Determine the (X, Y) coordinate at the center of the cell enclosing the given text.  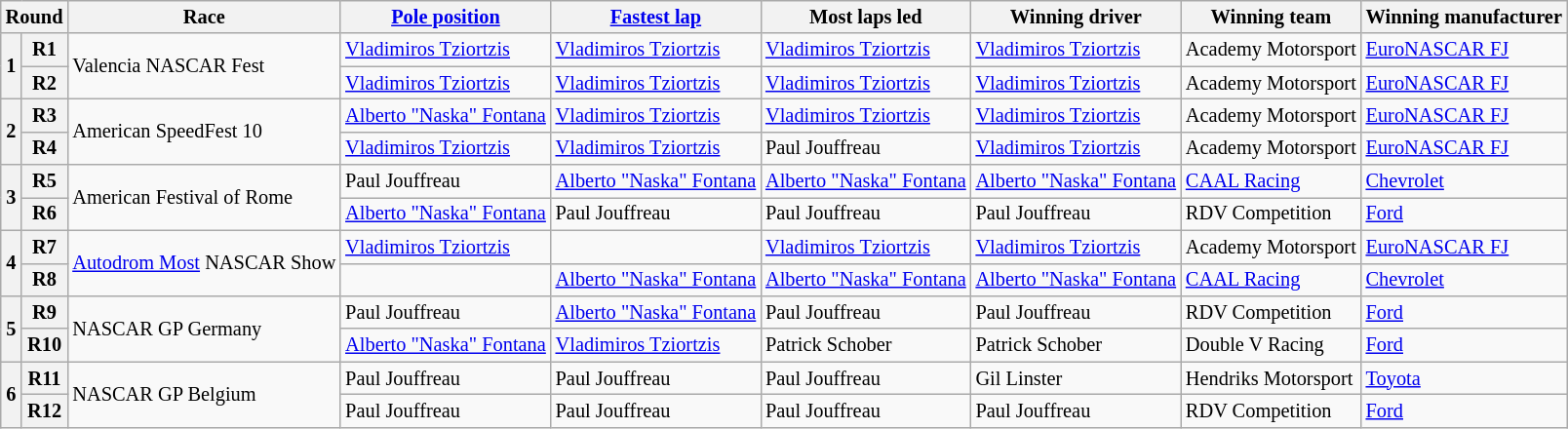
5 (12, 328)
6 (12, 394)
Valencia NASCAR Fest (204, 66)
Gil Linster (1077, 378)
R7 (45, 247)
2 (12, 131)
R10 (45, 345)
R4 (45, 148)
Hendriks Motorsport (1272, 378)
Autodrom Most NASCAR Show (204, 263)
R1 (45, 50)
Winning team (1272, 17)
Fastest lap (655, 17)
Most laps led (866, 17)
NASCAR GP Belgium (204, 394)
R6 (45, 214)
NASCAR GP Germany (204, 328)
Toyota (1465, 378)
R11 (45, 378)
American Festival of Rome (204, 197)
R3 (45, 115)
Race (204, 17)
R5 (45, 181)
American SpeedFest 10 (204, 131)
Round (35, 17)
Pole position (445, 17)
R9 (45, 312)
4 (12, 263)
1 (12, 66)
R12 (45, 410)
Winning manufacturer (1465, 17)
R2 (45, 83)
Double V Racing (1272, 345)
Winning driver (1077, 17)
R8 (45, 280)
3 (12, 197)
